Return the [x, y] coordinate for the center point of the cell that contains the specified text.  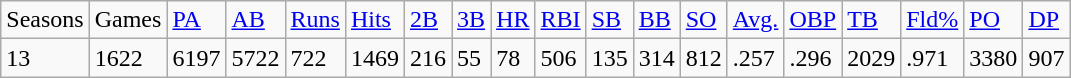
Runs [315, 20]
1469 [374, 58]
PO [994, 20]
TB [872, 20]
13 [45, 58]
.257 [756, 58]
Hits [374, 20]
812 [704, 58]
.971 [932, 58]
Avg. [756, 20]
6197 [196, 58]
722 [315, 58]
3380 [994, 58]
2029 [872, 58]
216 [428, 58]
1622 [128, 58]
HR [513, 20]
55 [472, 58]
Games [128, 20]
314 [656, 58]
BB [656, 20]
2B [428, 20]
135 [610, 58]
OBP [813, 20]
PA [196, 20]
RBI [560, 20]
Fld% [932, 20]
3B [472, 20]
506 [560, 58]
78 [513, 58]
SB [610, 20]
.296 [813, 58]
SO [704, 20]
Seasons [45, 20]
DP [1046, 20]
907 [1046, 58]
AB [256, 20]
5722 [256, 58]
